Detect which cell encompasses the target text, then output its (x, y) center coordinate. 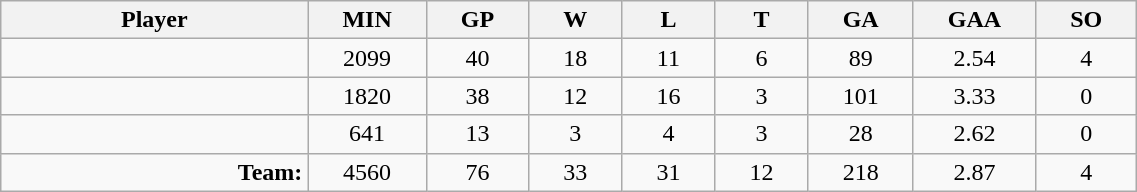
28 (860, 134)
11 (668, 58)
4560 (367, 172)
Player (154, 20)
2.62 (974, 134)
33 (576, 172)
6 (762, 58)
T (762, 20)
40 (477, 58)
18 (576, 58)
31 (668, 172)
101 (860, 96)
SO (1086, 20)
16 (668, 96)
GAA (974, 20)
W (576, 20)
76 (477, 172)
13 (477, 134)
Team: (154, 172)
2.54 (974, 58)
3.33 (974, 96)
89 (860, 58)
218 (860, 172)
2.87 (974, 172)
38 (477, 96)
1820 (367, 96)
GP (477, 20)
2099 (367, 58)
MIN (367, 20)
L (668, 20)
641 (367, 134)
GA (860, 20)
